Pinpoint the cell where the given text exists, returning its [X, Y] midpoint coordinate. 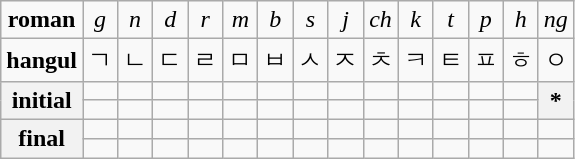
ㅂ [276, 60]
ㅍ [486, 60]
j [346, 20]
ㅋ [416, 60]
s [310, 20]
ㅅ [310, 60]
ㅈ [346, 60]
ch [380, 20]
ng [556, 20]
k [416, 20]
hangul [42, 60]
d [170, 20]
ㄹ [206, 60]
r [206, 20]
* [556, 100]
h [520, 20]
p [486, 20]
ㅌ [450, 60]
initial [42, 100]
m [240, 20]
ㅊ [380, 60]
ㅁ [240, 60]
g [100, 20]
b [276, 20]
t [450, 20]
final [42, 138]
ㄱ [100, 60]
ㄷ [170, 60]
ㅎ [520, 60]
ㅇ [556, 60]
ㄴ [136, 60]
roman [42, 20]
n [136, 20]
